For the text-containing cell, return its midpoint in (X, Y) coordinate format. 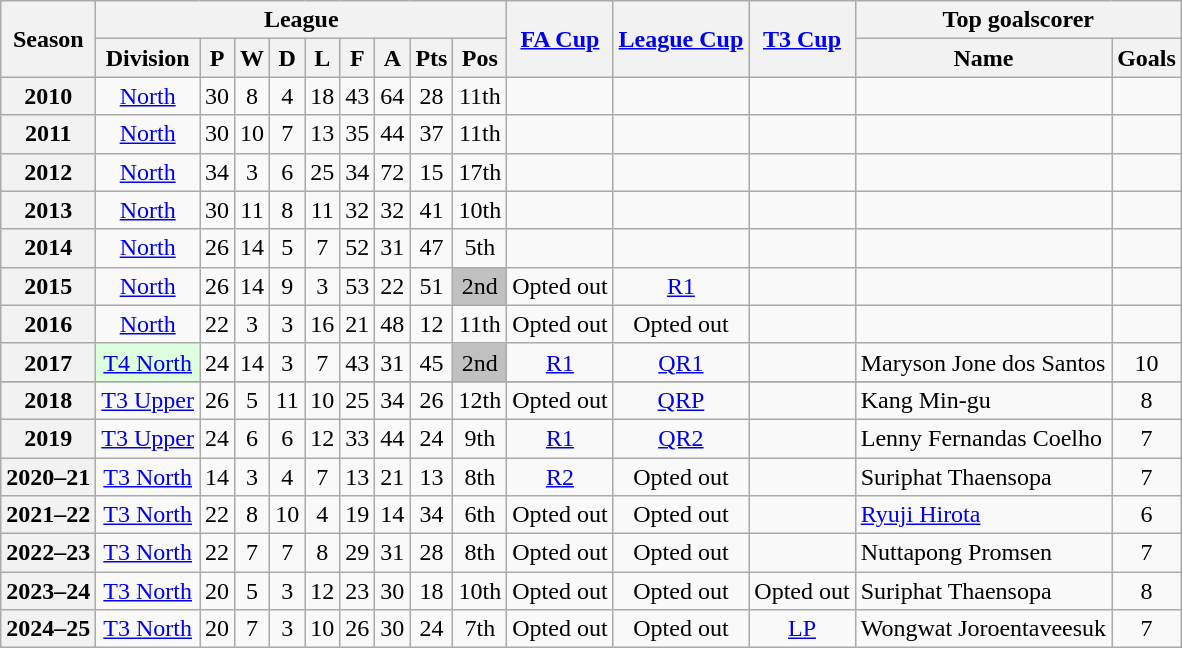
Nuttapong Promsen (983, 553)
2015 (48, 286)
L (322, 58)
9th (480, 438)
F (358, 58)
9 (288, 286)
Ryuji Hirota (983, 515)
Top goalscorer (1018, 20)
FA Cup (560, 39)
64 (392, 96)
2010 (48, 96)
QRP (681, 400)
2016 (48, 324)
51 (432, 286)
Name (983, 58)
5th (480, 248)
2014 (48, 248)
19 (358, 515)
12th (480, 400)
W (252, 58)
2017 (48, 362)
17th (480, 172)
Kang Min-gu (983, 400)
Division (148, 58)
T3 Cup (802, 39)
Season (48, 39)
23 (358, 591)
QR2 (681, 438)
2013 (48, 210)
2022–23 (48, 553)
2019 (48, 438)
League Cup (681, 39)
A (392, 58)
LP (802, 629)
6th (480, 515)
2021–22 (48, 515)
D (288, 58)
Maryson Jone dos Santos (983, 362)
7th (480, 629)
Wongwat Joroentaveesuk (983, 629)
53 (358, 286)
52 (358, 248)
2023–24 (48, 591)
Pts (432, 58)
41 (432, 210)
72 (392, 172)
35 (358, 134)
Lenny Fernandas Coelho (983, 438)
37 (432, 134)
P (218, 58)
QR1 (681, 362)
Pos (480, 58)
45 (432, 362)
Goals (1147, 58)
2011 (48, 134)
15 (432, 172)
47 (432, 248)
2024–25 (48, 629)
2012 (48, 172)
29 (358, 553)
48 (392, 324)
2020–21 (48, 477)
2018 (48, 400)
33 (358, 438)
16 (322, 324)
T4 North (148, 362)
League (302, 20)
R2 (560, 477)
